Pinpoint the cell where the given text exists, returning its [X, Y] midpoint coordinate. 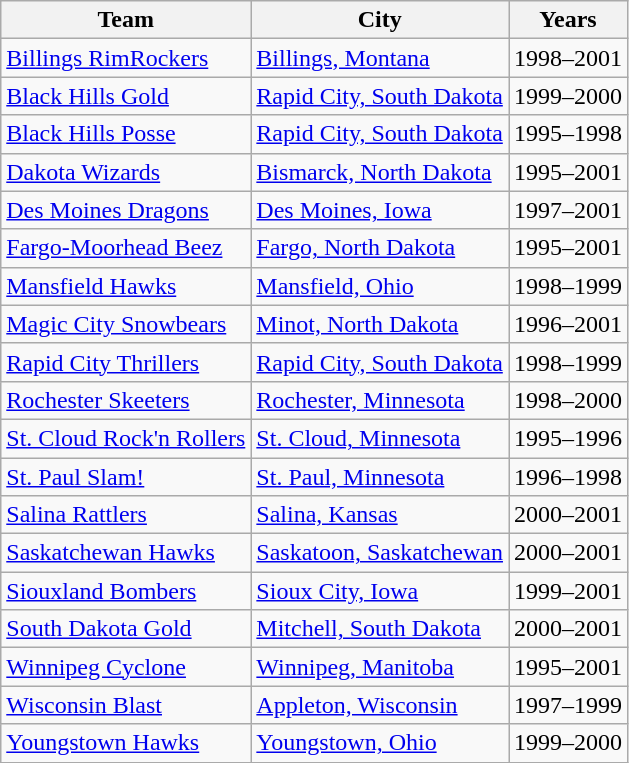
Appleton, Wisconsin [380, 705]
1998–2001 [568, 58]
St. Cloud Rock'n Rollers [126, 438]
1996–1998 [568, 477]
Rapid City Thrillers [126, 362]
Dakota Wizards [126, 172]
Black Hills Posse [126, 134]
Youngstown, Ohio [380, 743]
Salina, Kansas [380, 515]
Mansfield Hawks [126, 286]
1995–1996 [568, 438]
Mansfield, Ohio [380, 286]
Winnipeg, Manitoba [380, 667]
Minot, North Dakota [380, 324]
1997–1999 [568, 705]
Siouxland Bombers [126, 591]
Years [568, 20]
Team [126, 20]
Saskatchewan Hawks [126, 553]
Rochester Skeeters [126, 400]
1998–2000 [568, 400]
Mitchell, South Dakota [380, 629]
Magic City Snowbears [126, 324]
Saskatoon, Saskatchewan [380, 553]
Salina Rattlers [126, 515]
St. Paul Slam! [126, 477]
1999–2001 [568, 591]
Billings, Montana [380, 58]
South Dakota Gold [126, 629]
Fargo, North Dakota [380, 248]
Black Hills Gold [126, 96]
Youngstown Hawks [126, 743]
Des Moines Dragons [126, 210]
1995–1998 [568, 134]
Fargo-Moorhead Beez [126, 248]
St. Paul, Minnesota [380, 477]
City [380, 20]
Bismarck, North Dakota [380, 172]
1996–2001 [568, 324]
Billings RimRockers [126, 58]
Rochester, Minnesota [380, 400]
Sioux City, Iowa [380, 591]
Winnipeg Cyclone [126, 667]
Wisconsin Blast [126, 705]
St. Cloud, Minnesota [380, 438]
1997–2001 [568, 210]
Des Moines, Iowa [380, 210]
